Output the (x, y) coordinate of the center of the cell containing the given text.  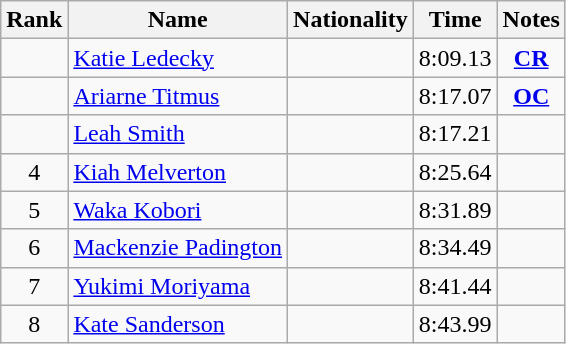
Mackenzie Padington (178, 248)
8:17.21 (455, 134)
Nationality (351, 20)
8:09.13 (455, 58)
Ariarne Titmus (178, 96)
8:31.89 (455, 210)
Yukimi Moriyama (178, 286)
7 (34, 286)
8:43.99 (455, 324)
8:25.64 (455, 172)
Notes (531, 20)
Kate Sanderson (178, 324)
6 (34, 248)
8:17.07 (455, 96)
CR (531, 58)
OC (531, 96)
4 (34, 172)
8:41.44 (455, 286)
Waka Kobori (178, 210)
Kiah Melverton (178, 172)
Katie Ledecky (178, 58)
Time (455, 20)
Name (178, 20)
Leah Smith (178, 134)
Rank (34, 20)
5 (34, 210)
8:34.49 (455, 248)
8 (34, 324)
